From the cell containing the given text, extract its center point as [x, y] coordinate. 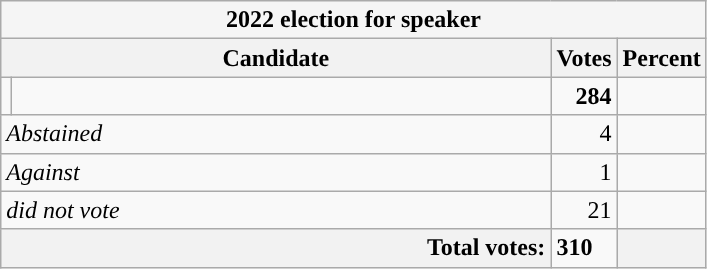
310 [584, 248]
21 [584, 210]
4 [584, 134]
Abstained [276, 134]
Candidate [276, 58]
Against [276, 172]
Total votes: [276, 248]
2022 election for speaker [354, 20]
284 [584, 96]
1 [584, 172]
Percent [662, 58]
Votes [584, 58]
did not vote [276, 210]
